Find where the given text appears and provide that cell's center as (x, y) coordinate. 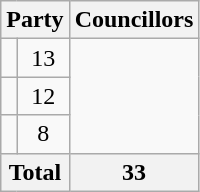
Councillors (134, 20)
12 (43, 96)
Total (35, 172)
8 (43, 134)
13 (43, 58)
Party (35, 20)
33 (134, 172)
